Capture the cell that displays the provided text and extract its (x, y) central coordinate. 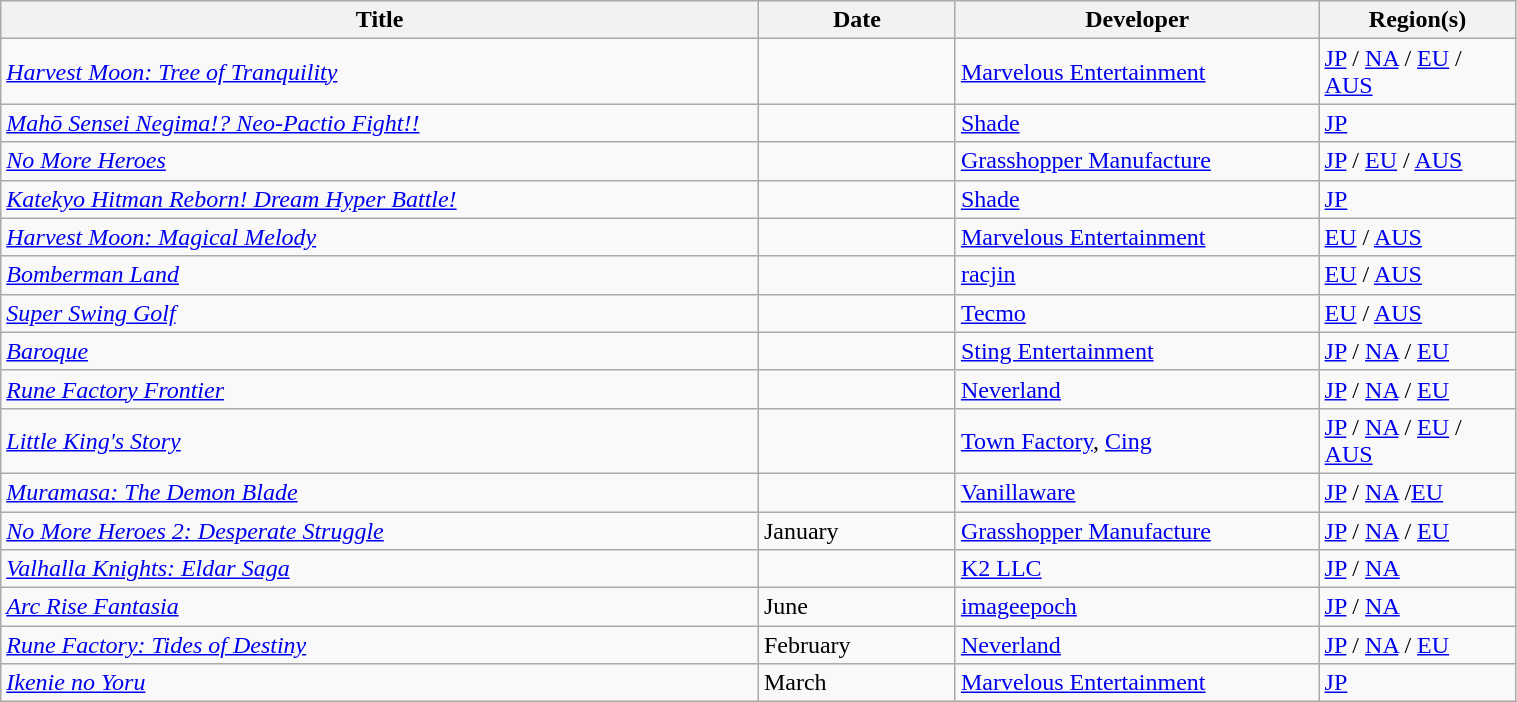
Mahō Sensei Negima!? Neo-Pactio Fight!! (380, 123)
Sting Entertainment (1137, 351)
Arc Rise Fantasia (380, 607)
Ikenie no Yoru (380, 683)
Baroque (380, 351)
imageepoch (1137, 607)
Bomberman Land (380, 275)
Super Swing Golf (380, 313)
Town Factory, Cing (1137, 440)
JP / EU / AUS (1418, 161)
Title (380, 20)
Region(s) (1418, 20)
Rune Factory: Tides of Destiny (380, 645)
Rune Factory Frontier (380, 389)
racjin (1137, 275)
JP / NA /EU (1418, 492)
Katekyo Hitman Reborn! Dream Hyper Battle! (380, 199)
Harvest Moon: Magical Melody (380, 237)
Little King's Story (380, 440)
March (856, 683)
February (856, 645)
Vanillaware (1137, 492)
Developer (1137, 20)
Muramasa: The Demon Blade (380, 492)
Tecmo (1137, 313)
Harvest Moon: Tree of Tranquility (380, 72)
Valhalla Knights: Eldar Saga (380, 569)
No More Heroes (380, 161)
Date (856, 20)
June (856, 607)
January (856, 531)
No More Heroes 2: Desperate Struggle (380, 531)
K2 LLC (1137, 569)
